Capture the cell that displays the provided text and extract its (X, Y) central coordinate. 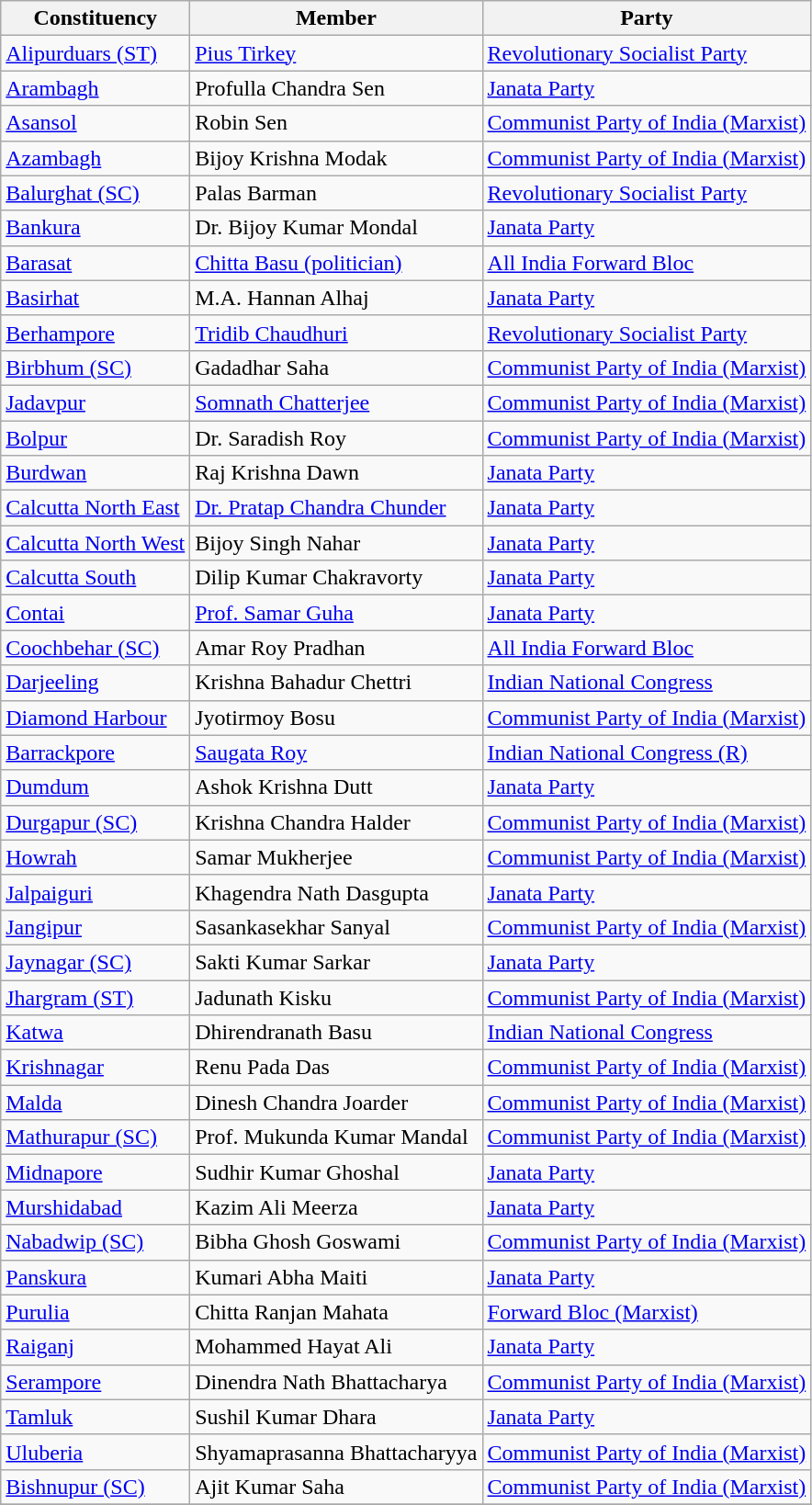
Krishna Bahadur Chettri (336, 683)
Purulia (96, 1312)
Kumari Abha Maiti (336, 1277)
Dr. Bijoy Kumar Mondal (336, 228)
Howrah (96, 857)
Ashok Krishna Dutt (336, 787)
Gadadhar Saha (336, 368)
Uluberia (96, 1452)
Samar Mukherjee (336, 857)
Murshidabad (96, 1207)
Ajit Kumar Saha (336, 1487)
Sudhir Kumar Ghoshal (336, 1172)
Azambagh (96, 158)
Prof. Samar Guha (336, 613)
Dumdum (96, 787)
Raj Krishna Dawn (336, 473)
Khagendra Nath Dasgupta (336, 892)
Kazim Ali Meerza (336, 1207)
Asansol (96, 123)
Midnapore (96, 1172)
Profulla Chandra Sen (336, 88)
Bijoy Singh Nahar (336, 543)
Sakti Kumar Sarkar (336, 962)
Bibha Ghosh Goswami (336, 1242)
Jyotirmoy Bosu (336, 718)
Renu Pada Das (336, 1068)
Bishnupur (SC) (96, 1487)
Arambagh (96, 88)
Member (336, 18)
Krishnagar (96, 1068)
Dilip Kumar Chakravorty (336, 578)
Tamluk (96, 1417)
Barrackpore (96, 752)
Chitta Basu (politician) (336, 263)
Robin Sen (336, 123)
Malda (96, 1103)
Dinesh Chandra Joarder (336, 1103)
Jaynagar (SC) (96, 962)
Calcutta North West (96, 543)
Coochbehar (SC) (96, 648)
Diamond Harbour (96, 718)
Alipurduars (ST) (96, 53)
Raiganj (96, 1347)
Durgapur (SC) (96, 822)
Bijoy Krishna Modak (336, 158)
Mathurapur (SC) (96, 1137)
Indian National Congress (R) (647, 752)
Bolpur (96, 438)
Dr. Saradish Roy (336, 438)
Balurghat (SC) (96, 193)
Darjeeling (96, 683)
Pius Tirkey (336, 53)
Forward Bloc (Marxist) (647, 1312)
Calcutta South (96, 578)
Party (647, 18)
Tridib Chaudhuri (336, 333)
Dr. Pratap Chandra Chunder (336, 508)
Contai (96, 613)
Jangipur (96, 927)
Krishna Chandra Halder (336, 822)
Calcutta North East (96, 508)
Constituency (96, 18)
Sasankasekhar Sanyal (336, 927)
Jadavpur (96, 402)
Jadunath Kisku (336, 997)
Bankura (96, 228)
Burdwan (96, 473)
Palas Barman (336, 193)
Serampore (96, 1382)
M.A. Hannan Alhaj (336, 298)
Shyamaprasanna Bhattacharyya (336, 1452)
Nabadwip (SC) (96, 1242)
Berhampore (96, 333)
Katwa (96, 1033)
Somnath Chatterjee (336, 402)
Sushil Kumar Dhara (336, 1417)
Amar Roy Pradhan (336, 648)
Saugata Roy (336, 752)
Birbhum (SC) (96, 368)
Jhargram (ST) (96, 997)
Mohammed Hayat Ali (336, 1347)
Basirhat (96, 298)
Dinendra Nath Bhattacharya (336, 1382)
Prof. Mukunda Kumar Mandal (336, 1137)
Chitta Ranjan Mahata (336, 1312)
Dhirendranath Basu (336, 1033)
Barasat (96, 263)
Jalpaiguri (96, 892)
Panskura (96, 1277)
